Determine the [X, Y] coordinate at the center of the cell enclosing the given text.  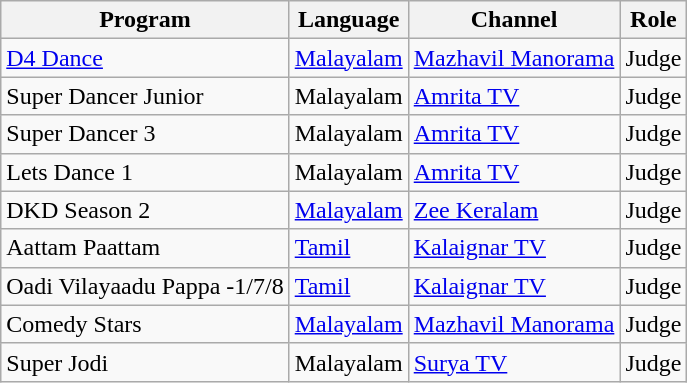
Oadi Vilayaadu Pappa -1/7/8 [145, 286]
Program [145, 20]
Language [348, 20]
Zee Keralam [514, 210]
Role [654, 20]
Comedy Stars [145, 324]
Channel [514, 20]
D4 Dance [145, 58]
Super Dancer Junior [145, 96]
Aattam Paattam [145, 248]
Super Jodi [145, 362]
Surya TV [514, 362]
Lets Dance 1 [145, 172]
DKD Season 2 [145, 210]
Super Dancer 3 [145, 134]
